Return [x, y] of the center of cell containing provided text 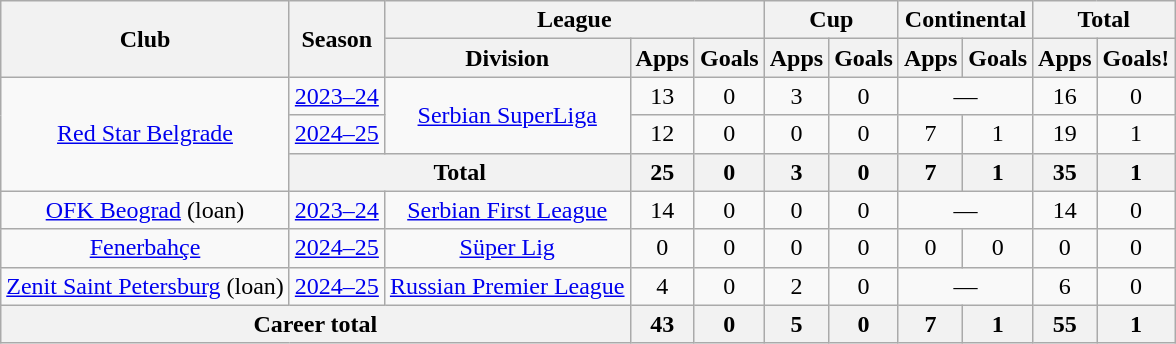
Career total [316, 324]
25 [662, 172]
19 [1065, 134]
Club [146, 39]
55 [1065, 324]
13 [662, 96]
35 [1065, 172]
16 [1065, 96]
Season [336, 39]
Fenerbahçe [146, 248]
12 [662, 134]
Cup [831, 20]
2 [796, 286]
Division [507, 58]
43 [662, 324]
Süper Lig [507, 248]
Serbian SuperLiga [507, 115]
Zenit Saint Petersburg (loan) [146, 286]
4 [662, 286]
League [574, 20]
Serbian First League [507, 210]
Red Star Belgrade [146, 134]
OFK Beograd (loan) [146, 210]
5 [796, 324]
Goals! [1136, 58]
6 [1065, 286]
Continental [965, 20]
Russian Premier League [507, 286]
